Capture the cell that displays the provided text and extract its [x, y] central coordinate. 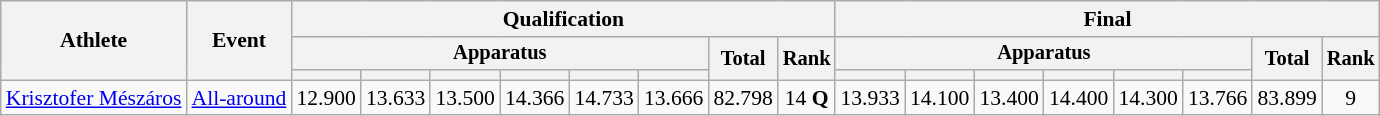
Final [1107, 19]
All-around [240, 98]
Krisztofer Mészáros [94, 98]
14 Q [807, 98]
13.933 [870, 98]
83.899 [1286, 98]
14.733 [604, 98]
14.400 [1078, 98]
13.666 [674, 98]
82.798 [742, 98]
14.366 [534, 98]
14.300 [1148, 98]
13.633 [396, 98]
12.900 [326, 98]
14.100 [940, 98]
9 [1351, 98]
13.500 [464, 98]
Event [240, 40]
13.766 [1218, 98]
13.400 [1008, 98]
Qualification [563, 19]
Athlete [94, 40]
